Output the [x, y] coordinate of the center of the cell containing the given text.  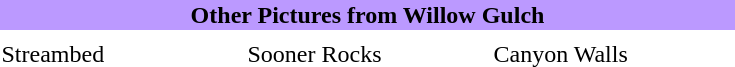
Other Pictures from Willow Gulch [368, 15]
